Pinpoint the cell where the given text exists, returning its (X, Y) midpoint coordinate. 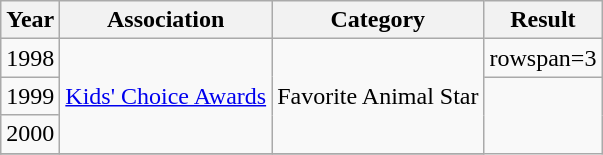
Year (30, 20)
Category (378, 20)
2000 (30, 134)
Result (543, 20)
Kids' Choice Awards (166, 96)
1998 (30, 58)
Favorite Animal Star (378, 96)
1999 (30, 96)
rowspan=3 (543, 58)
Association (166, 20)
